Return the [X, Y] coordinate for the center point of the cell that contains the specified text.  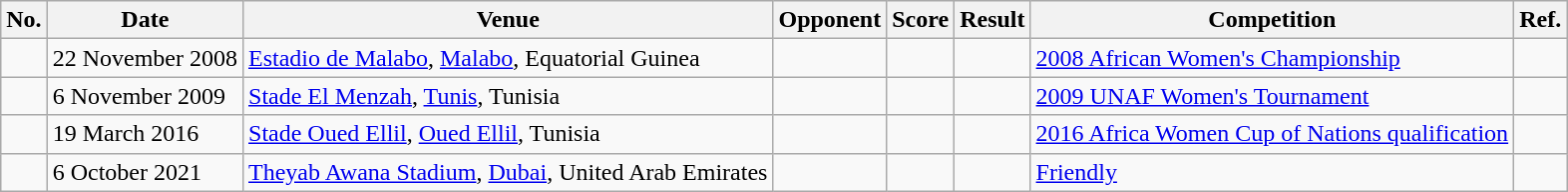
Ref. [1540, 20]
Score [921, 20]
Competition [1273, 20]
Stade Oued Ellil, Oued Ellil, Tunisia [509, 134]
Venue [509, 20]
Estadio de Malabo, Malabo, Equatorial Guinea [509, 58]
2009 UNAF Women's Tournament [1273, 96]
2016 Africa Women Cup of Nations qualification [1273, 134]
Friendly [1273, 172]
2008 African Women's Championship [1273, 58]
22 November 2008 [145, 58]
6 October 2021 [145, 172]
No. [24, 20]
Theyab Awana Stadium, Dubai, United Arab Emirates [509, 172]
Result [992, 20]
Opponent [830, 20]
6 November 2009 [145, 96]
Stade El Menzah, Tunis, Tunisia [509, 96]
19 March 2016 [145, 134]
Date [145, 20]
